Capture the cell that displays the provided text and extract its [X, Y] central coordinate. 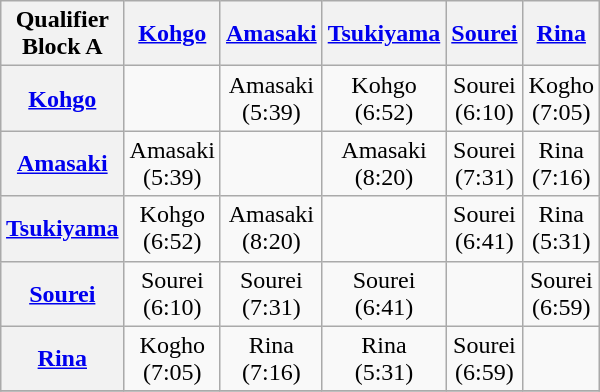
Qualifier Block A [63, 34]
